Return the (x, y) coordinate for the center point of the cell that contains the specified text.  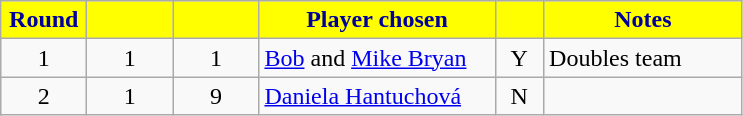
Player chosen (377, 20)
9 (216, 96)
2 (44, 96)
Daniela Hantuchová (377, 96)
Bob and Mike Bryan (377, 58)
Doubles team (644, 58)
Y (520, 58)
Notes (644, 20)
Round (44, 20)
N (520, 96)
